Determine the [x, y] coordinate at the center of the cell enclosing the given text.  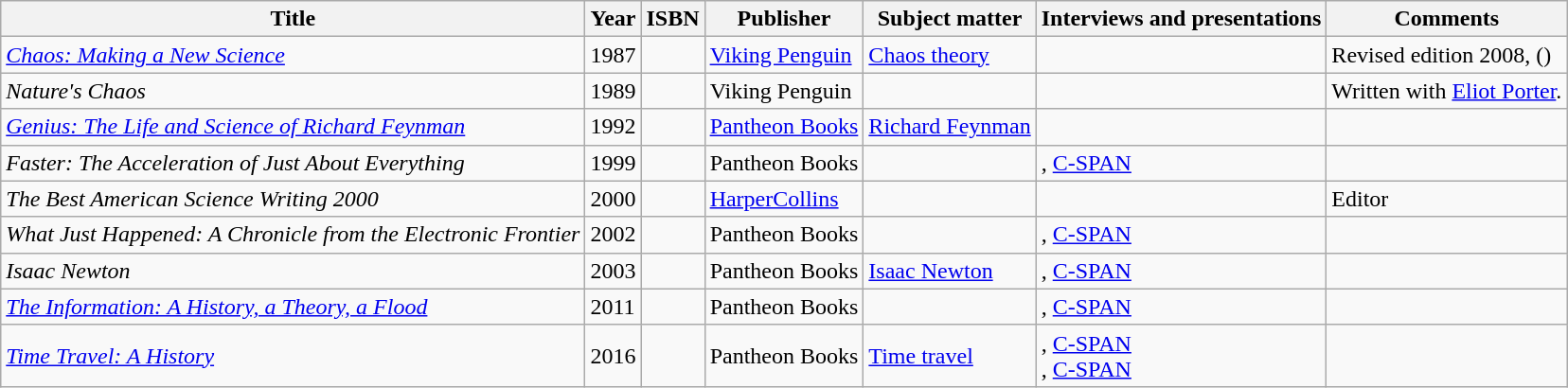
The Information: A History, a Theory, a Flood [294, 307]
Interviews and presentations [1182, 19]
Year [614, 19]
Chaos theory [950, 55]
Chaos: Making a New Science [294, 55]
The Best American Science Writing 2000 [294, 199]
2000 [614, 199]
Comments [1447, 19]
What Just Happened: A Chronicle from the Electronic Frontier [294, 235]
1987 [614, 55]
2002 [614, 235]
ISBN [672, 19]
Editor [1447, 199]
2003 [614, 271]
Subject matter [950, 19]
1989 [614, 91]
Revised edition 2008, () [1447, 55]
Nature's Chaos [294, 91]
HarperCollins [784, 199]
Written with Eliot Porter. [1447, 91]
Time Travel: A History [294, 356]
, C-SPAN, C-SPAN [1182, 356]
1992 [614, 127]
2011 [614, 307]
1999 [614, 163]
Richard Feynman [950, 127]
Publisher [784, 19]
Faster: The Acceleration of Just About Everything [294, 163]
Time travel [950, 356]
2016 [614, 356]
Genius: The Life and Science of Richard Feynman [294, 127]
Title [294, 19]
